Search for the cell housing the specified text and yield its (X, Y) center coordinate. 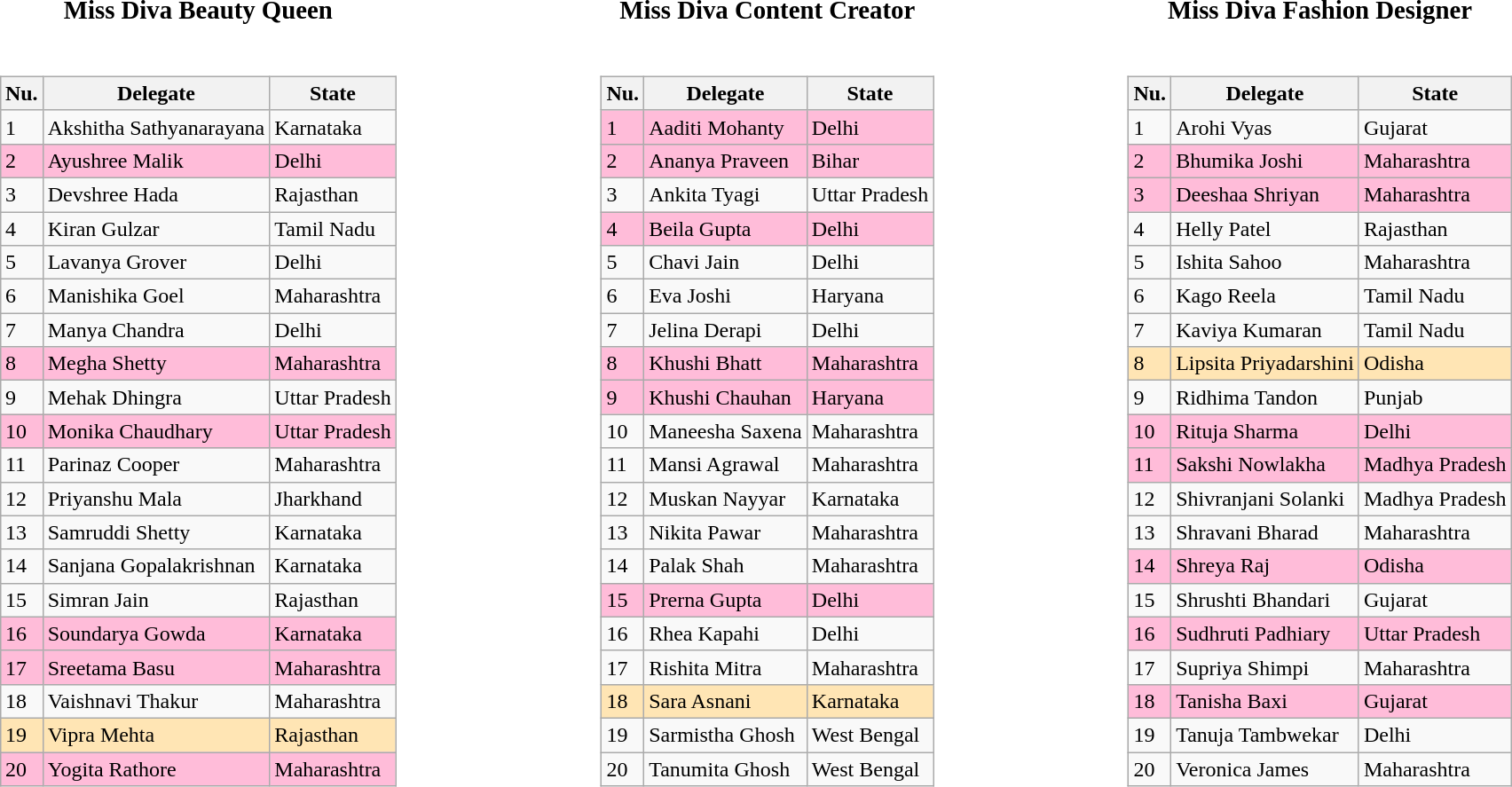
Supriya Shimpi (1265, 667)
Vipra Mehta (156, 735)
Shreya Raj (1265, 566)
Tanisha Baxi (1265, 701)
Beila Gupta (726, 228)
Rhea Kapahi (726, 634)
Vaishnavi Thakur (156, 701)
Sakshi Nowlakha (1265, 465)
Parinaz Cooper (156, 465)
Aaditi Mohanty (726, 127)
Samruddi Shetty (156, 532)
Simran Jain (156, 600)
Lavanya Grover (156, 263)
Jelina Derapi (726, 330)
Mansi Agrawal (726, 465)
Kaviya Kumaran (1265, 330)
Rishita Mitra (726, 667)
Kiran Gulzar (156, 228)
Megha Shetty (156, 364)
Priyanshu Mala (156, 499)
Manishika Goel (156, 296)
Arohi Vyas (1265, 127)
Shrushti Bhandari (1265, 600)
Shravani Bharad (1265, 532)
Akshitha Sathyanarayana (156, 127)
Shivranjani Solanki (1265, 499)
Ishita Sahoo (1265, 263)
Helly Patel (1265, 228)
Yogita Rathore (156, 769)
Veronica James (1265, 769)
Ridhima Tandon (1265, 397)
Sarmistha Ghosh (726, 735)
Kago Reela (1265, 296)
Lipsita Priyadarshini (1265, 364)
Soundarya Gowda (156, 634)
Eva Joshi (726, 296)
Tanuja Tambwekar (1265, 735)
Maneesha Saxena (726, 431)
Bihar (870, 161)
Khushi Bhatt (726, 364)
Tanumita Ghosh (726, 769)
Ankita Tyagi (726, 194)
Muskan Nayyar (726, 499)
Punjab (1435, 397)
Mehak Dhingra (156, 397)
Manya Chandra (156, 330)
Nikita Pawar (726, 532)
Prerna Gupta (726, 600)
Khushi Chauhan (726, 397)
Ayushree Malik (156, 161)
Bhumika Joshi (1265, 161)
Sreetama Basu (156, 667)
Rituja Sharma (1265, 431)
Monika Chaudhary (156, 431)
Palak Shah (726, 566)
Chavi Jain (726, 263)
Sanjana Gopalakrishnan (156, 566)
Devshree Hada (156, 194)
Sara Asnani (726, 701)
Sudhruti Padhiary (1265, 634)
Ananya Praveen (726, 161)
Deeshaa Shriyan (1265, 194)
Jharkhand (333, 499)
